Provide the (x, y) coordinate of the cell's center where the given text is located.  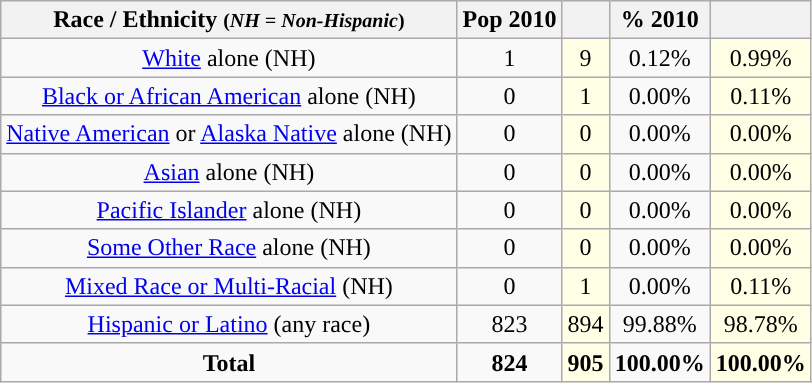
Total (229, 362)
Some Other Race alone (NH) (229, 248)
Race / Ethnicity (NH = Non-Hispanic) (229, 20)
Mixed Race or Multi-Racial (NH) (229, 286)
Asian alone (NH) (229, 172)
905 (586, 362)
99.88% (660, 324)
0.12% (660, 58)
0.99% (760, 58)
Black or African American alone (NH) (229, 96)
Native American or Alaska Native alone (NH) (229, 134)
824 (510, 362)
Hispanic or Latino (any race) (229, 324)
98.78% (760, 324)
894 (586, 324)
9 (586, 58)
White alone (NH) (229, 58)
% 2010 (660, 20)
823 (510, 324)
Pacific Islander alone (NH) (229, 210)
Pop 2010 (510, 20)
